From the cell containing the given text, extract its center point as [x, y] coordinate. 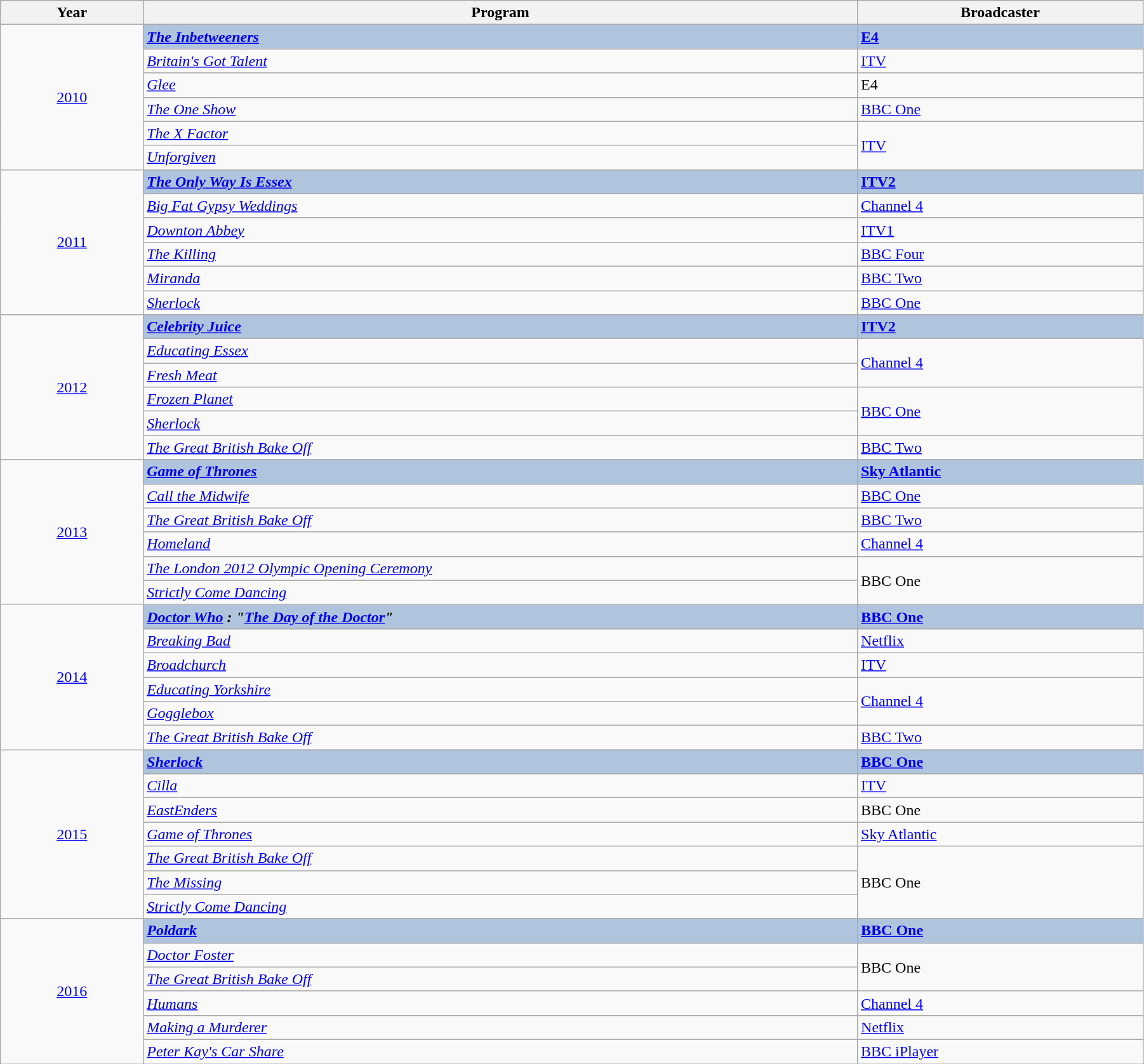
ITV1 [1001, 230]
Frozen Planet [500, 399]
The Missing [500, 882]
Doctor Foster [500, 955]
BBC Four [1001, 254]
2013 [72, 532]
Humans [500, 1003]
Broadchurch [500, 665]
2014 [72, 677]
Broadcaster [1001, 13]
The Only Way Is Essex [500, 182]
Big Fat Gypsy Weddings [500, 206]
Call the Midwife [500, 496]
The London 2012 Olympic Opening Ceremony [500, 568]
Downton Abbey [500, 230]
Miranda [500, 278]
Educating Yorkshire [500, 689]
BBC iPlayer [1001, 1051]
Fresh Meat [500, 375]
Program [500, 13]
Educating Essex [500, 351]
Making a Murderer [500, 1027]
The Inbetweeners [500, 37]
EastEnders [500, 810]
Celebrity Juice [500, 327]
Unforgiven [500, 157]
The One Show [500, 109]
The Killing [500, 254]
Britain's Got Talent [500, 61]
Homeland [500, 544]
Year [72, 13]
Breaking Bad [500, 641]
Peter Kay's Car Share [500, 1051]
2011 [72, 242]
2010 [72, 97]
Poldark [500, 931]
2012 [72, 387]
Glee [500, 85]
Gogglebox [500, 714]
Doctor Who : "The Day of the Doctor" [500, 616]
Cilla [500, 786]
The X Factor [500, 133]
2015 [72, 834]
2016 [72, 991]
